From the cell containing the given text, extract its center point as (X, Y) coordinate. 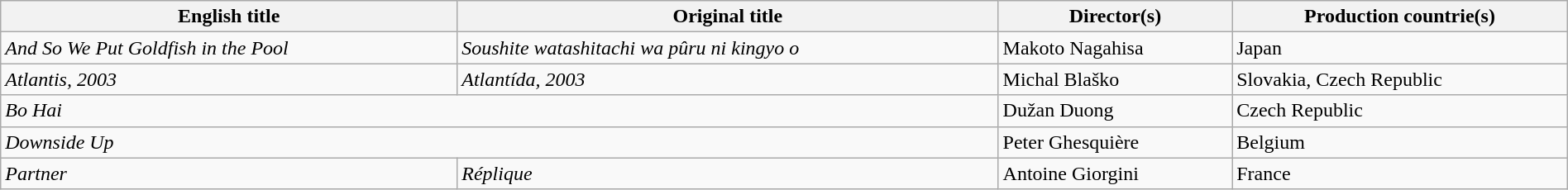
Peter Ghesquière (1115, 142)
Michal Blaško (1115, 79)
Réplique (728, 173)
France (1400, 173)
Bo Hai (500, 111)
Belgium (1400, 142)
Atlantis, 2003 (229, 79)
Czech Republic (1400, 111)
Makoto Nagahisa (1115, 48)
Director(s) (1115, 17)
Soushite watashitachi wa pûru ni kingyo o (728, 48)
Japan (1400, 48)
Original title (728, 17)
Partner (229, 173)
And So We Put Goldfish in the Pool (229, 48)
Production countrie(s) (1400, 17)
Downside Up (500, 142)
English title (229, 17)
Slovakia, Czech Republic (1400, 79)
Dužan Duong (1115, 111)
Antoine Giorgini (1115, 173)
Atlantída, 2003 (728, 79)
